Output the [X, Y] coordinate of the center of the cell containing the given text.  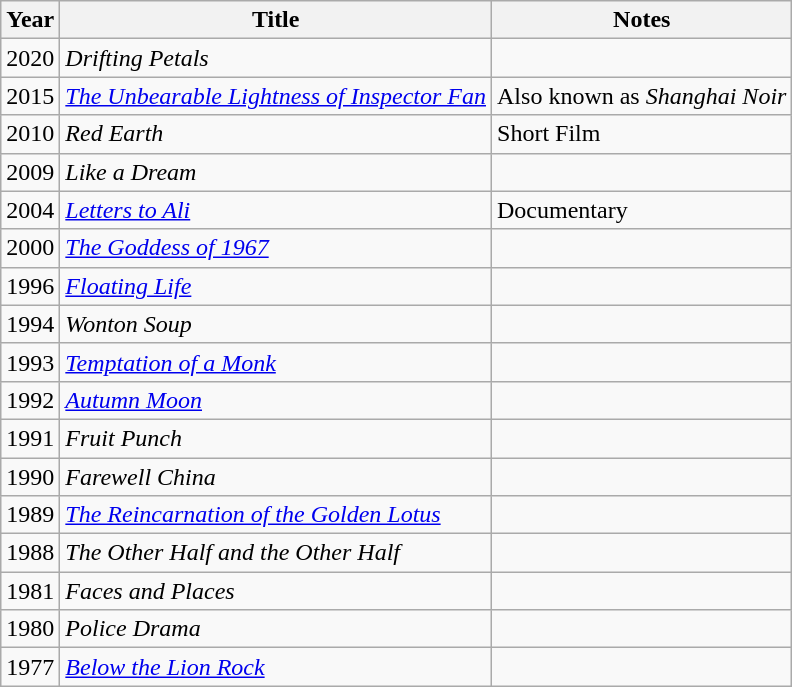
2000 [30, 248]
Year [30, 20]
1993 [30, 362]
The Goddess of 1967 [276, 248]
Faces and Places [276, 591]
Also known as Shanghai Noir [642, 96]
Wonton Soup [276, 324]
1991 [30, 438]
Notes [642, 20]
Temptation of a Monk [276, 362]
1980 [30, 629]
1977 [30, 667]
1981 [30, 591]
2010 [30, 134]
The Other Half and the Other Half [276, 553]
Like a Dream [276, 172]
1992 [30, 400]
1989 [30, 515]
Drifting Petals [276, 58]
Below the Lion Rock [276, 667]
2009 [30, 172]
The Unbearable Lightness of Inspector Fan [276, 96]
Autumn Moon [276, 400]
Floating Life [276, 286]
Letters to Ali [276, 210]
Title [276, 20]
Documentary [642, 210]
Farewell China [276, 477]
2020 [30, 58]
2015 [30, 96]
Fruit Punch [276, 438]
Red Earth [276, 134]
The Reincarnation of the Golden Lotus [276, 515]
1988 [30, 553]
Short Film [642, 134]
2004 [30, 210]
1990 [30, 477]
1994 [30, 324]
Police Drama [276, 629]
1996 [30, 286]
